Search for the cell housing the specified text and yield its [X, Y] center coordinate. 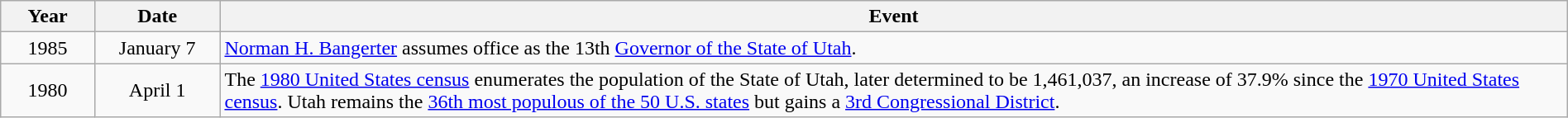
Date [157, 17]
1980 [48, 91]
April 1 [157, 91]
Event [893, 17]
Year [48, 17]
January 7 [157, 48]
Norman H. Bangerter assumes office as the 13th Governor of the State of Utah. [893, 48]
1985 [48, 48]
